Detect which cell encompasses the target text, then output its (x, y) center coordinate. 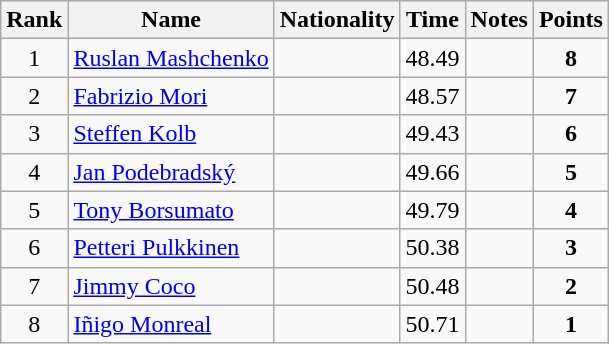
Steffen Kolb (171, 134)
50.38 (432, 248)
Jimmy Coco (171, 286)
Tony Borsumato (171, 210)
Iñigo Monreal (171, 324)
Time (432, 20)
Rank (34, 20)
50.71 (432, 324)
Nationality (337, 20)
48.49 (432, 58)
48.57 (432, 96)
Name (171, 20)
Jan Podebradský (171, 172)
Petteri Pulkkinen (171, 248)
Ruslan Mashchenko (171, 58)
Notes (499, 20)
49.43 (432, 134)
Fabrizio Mori (171, 96)
49.66 (432, 172)
50.48 (432, 286)
Points (570, 20)
49.79 (432, 210)
